For the text-containing cell, return its midpoint in (X, Y) coordinate format. 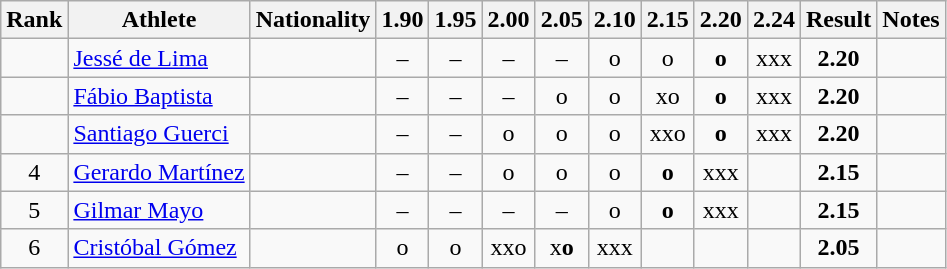
Notes (911, 20)
Jessé de Lima (159, 58)
4 (34, 172)
1.95 (456, 20)
Gilmar Mayo (159, 210)
2.10 (614, 20)
Cristóbal Gómez (159, 248)
Gerardo Martínez (159, 172)
Santiago Guerci (159, 134)
Rank (34, 20)
2.00 (508, 20)
Nationality (313, 20)
5 (34, 210)
Athlete (159, 20)
1.90 (402, 20)
6 (34, 248)
2.24 (774, 20)
Result (838, 20)
Fábio Baptista (159, 96)
